Return the (x, y) coordinate for the center point of the cell that contains the specified text.  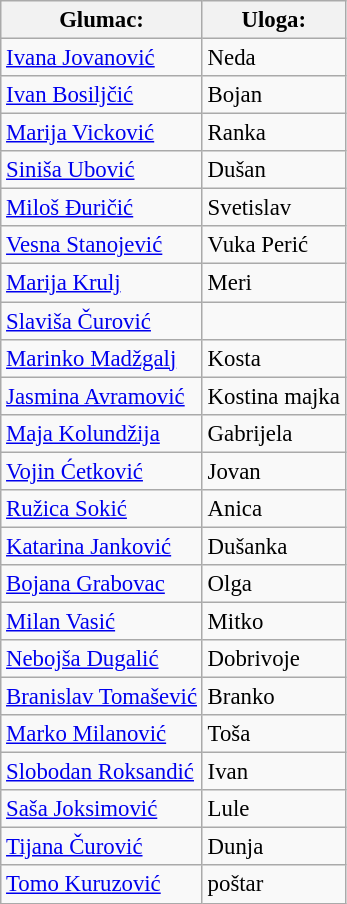
Maja Kolundžija (102, 433)
Branko (274, 697)
Bojan (274, 95)
Glumac: (102, 20)
Anica (274, 509)
Miloš Đuričić (102, 208)
Gabrijela (274, 433)
Ivana Jovanović (102, 58)
Olga (274, 584)
Ivan (274, 772)
Toša (274, 734)
Jovan (274, 471)
Uloga: (274, 20)
Dušanka (274, 546)
Slaviša Čurović (102, 321)
Vesna Stanojević (102, 245)
Meri (274, 283)
Marija Vicković (102, 133)
Kosta (274, 358)
Neda (274, 58)
Mitko (274, 621)
Tomo Kuruzović (102, 885)
Bojana Grabovac (102, 584)
Jasmina Avramović (102, 396)
Marko Milanović (102, 734)
Vuka Perić (274, 245)
Nebojša Dugalić (102, 659)
Saša Joksimović (102, 809)
Katarina Janković (102, 546)
Ružica Sokić (102, 509)
Lule (274, 809)
Dobrivoje (274, 659)
Siniša Ubović (102, 170)
Marija Krulj (102, 283)
poštar (274, 885)
Dunja (274, 847)
Ivan Bosiljčić (102, 95)
Slobodan Roksandić (102, 772)
Milan Vasić (102, 621)
Vojin Ćetković (102, 471)
Ranka (274, 133)
Svetislav (274, 208)
Branislav Tomašević (102, 697)
Tijana Čurović (102, 847)
Marinko Madžgalj (102, 358)
Kostina majka (274, 396)
Dušan (274, 170)
